Return the (x, y) coordinate for the center point of the cell that contains the specified text.  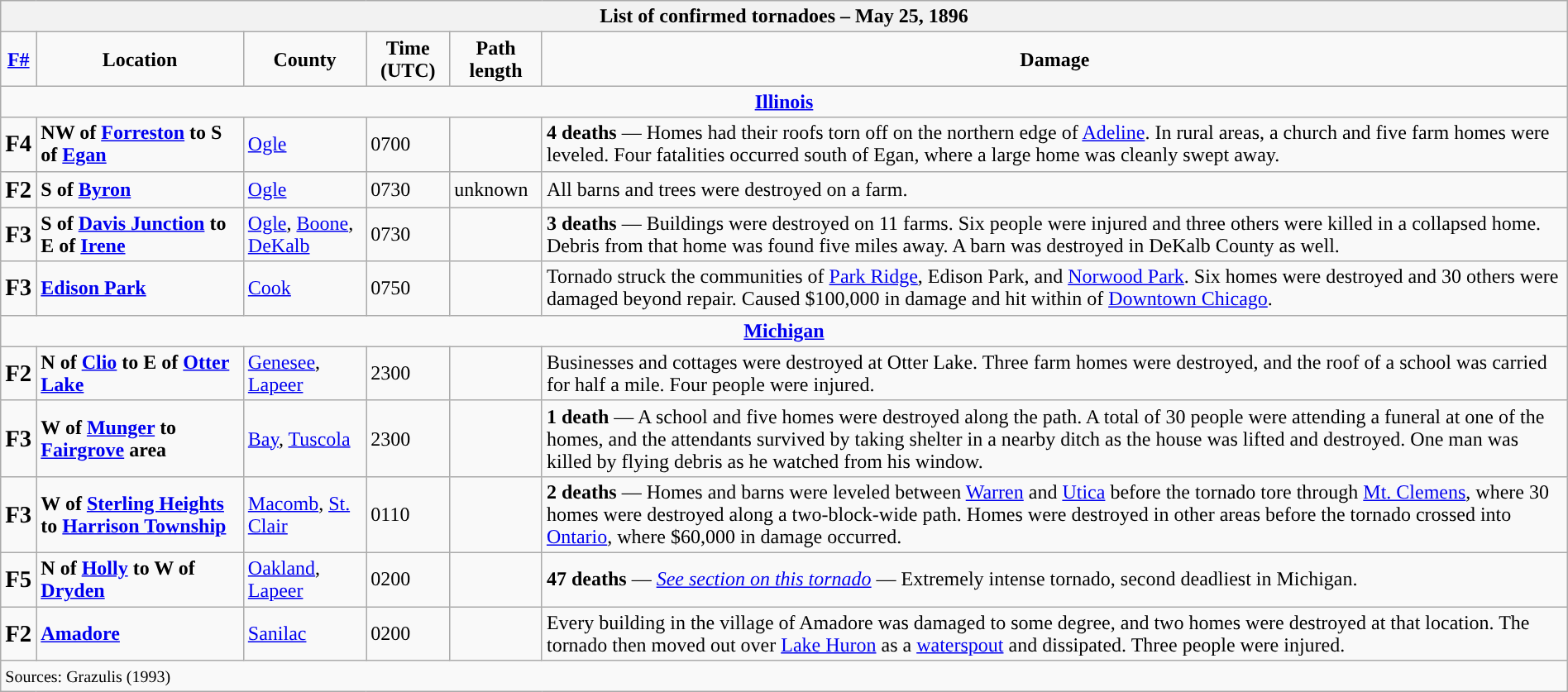
Sanilac (304, 633)
Sources: Grazulis (1993) (784, 676)
List of confirmed tornadoes – May 25, 1896 (784, 17)
Cook (304, 288)
47 deaths — See section on this tornado — Extremely intense tornado, second deadliest in Michigan. (1054, 579)
NW of Forreston to S of Egan (140, 144)
Ogle, Boone, DeKalb (304, 235)
County (304, 60)
S of Davis Junction to E of Irene (140, 235)
Oakland, Lapeer (304, 579)
0110 (409, 514)
W of Munger to Fairgrove area (140, 438)
Edison Park (140, 288)
F4 (18, 144)
F5 (18, 579)
Genesee, Lapeer (304, 374)
N of Clio to E of Otter Lake (140, 374)
S of Byron (140, 189)
All barns and trees were destroyed on a farm. (1054, 189)
W of Sterling Heights to Harrison Township (140, 514)
Location (140, 60)
N of Holly to W of Dryden (140, 579)
0750 (409, 288)
F# (18, 60)
Bay, Tuscola (304, 438)
Time (UTC) (409, 60)
Macomb, St. Clair (304, 514)
Damage (1054, 60)
Path length (496, 60)
0700 (409, 144)
Amadore (140, 633)
Illinois (784, 102)
Michigan (784, 331)
unknown (496, 189)
